Search for the cell housing the specified text and yield its [x, y] center coordinate. 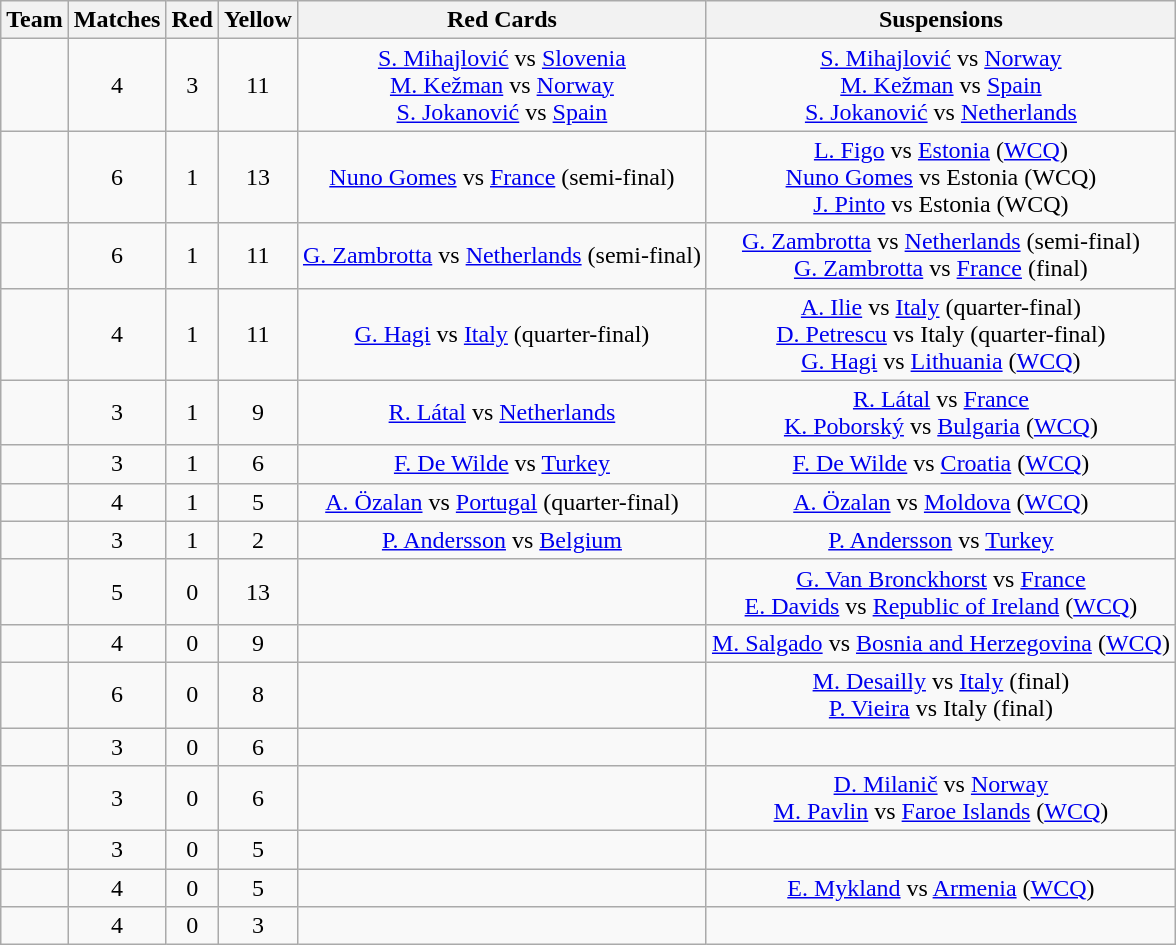
G. Zambrotta vs Netherlands (semi-final) [502, 256]
D. Milanič vs NorwayM. Pavlin vs Faroe Islands (WCQ) [940, 798]
Suspensions [940, 20]
Red Cards [502, 20]
G. Van Bronckhorst vs FranceE. Davids vs Republic of Ireland (WCQ) [940, 592]
R. Látal vs FranceK. Poborský vs Bulgaria (WCQ) [940, 412]
F. De Wilde vs Croatia (WCQ) [940, 464]
P. Andersson vs Turkey [940, 540]
Red [192, 20]
8 [258, 694]
R. Látal vs Netherlands [502, 412]
F. De Wilde vs Turkey [502, 464]
S. Mihajlović vs SloveniaM. Kežman vs NorwayS. Jokanović vs Spain [502, 85]
L. Figo vs Estonia (WCQ)Nuno Gomes vs Estonia (WCQ)J. Pinto vs Estonia (WCQ) [940, 177]
A. Özalan vs Portugal (quarter-final) [502, 502]
E. Mykland vs Armenia (WCQ) [940, 888]
Team [35, 20]
Nuno Gomes vs France (semi-final) [502, 177]
G. Hagi vs Italy (quarter-final) [502, 334]
A. Ilie vs Italy (quarter-final)D. Petrescu vs Italy (quarter-final)G. Hagi vs Lithuania (WCQ) [940, 334]
M. Salgado vs Bosnia and Herzegovina (WCQ) [940, 643]
S. Mihajlović vs NorwayM. Kežman vs SpainS. Jokanović vs Netherlands [940, 85]
2 [258, 540]
Yellow [258, 20]
P. Andersson vs Belgium [502, 540]
A. Özalan vs Moldova (WCQ) [940, 502]
Matches [117, 20]
M. Desailly vs Italy (final)P. Vieira vs Italy (final) [940, 694]
G. Zambrotta vs Netherlands (semi-final)G. Zambrotta vs France (final) [940, 256]
